Extract the (x, y) coordinate from the center of the cell holding the provided text.  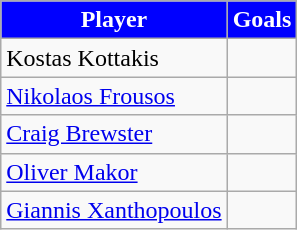
Craig Brewster (114, 134)
Goals (262, 20)
Nikolaos Frousos (114, 96)
Player (114, 20)
Kostas Kottakis (114, 58)
Oliver Makor (114, 172)
Giannis Xanthopoulos (114, 210)
